Extract the (X, Y) coordinate from the center of the cell holding the provided text.  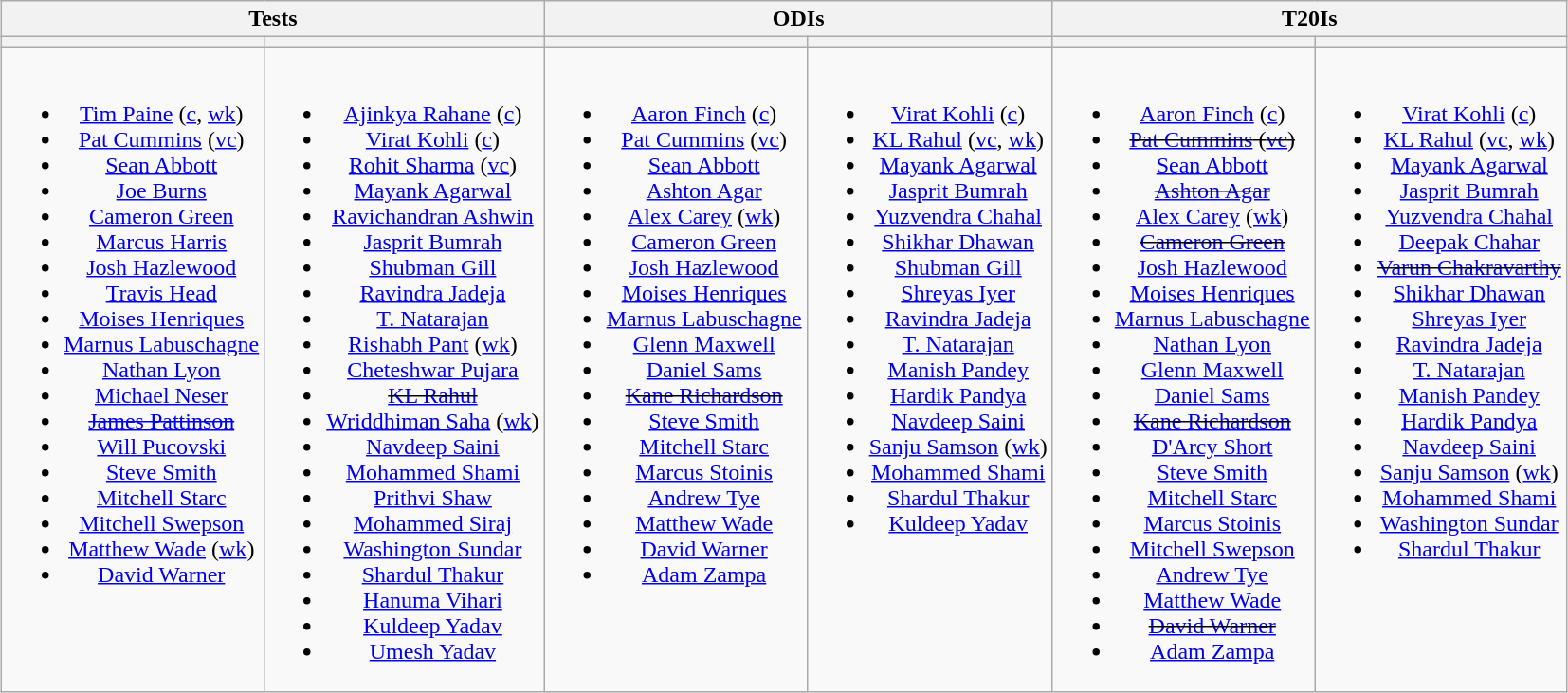
Tests (273, 19)
T20Is (1309, 19)
ODIs (798, 19)
